Extract the [X, Y] coordinate from the center of the cell holding the provided text.  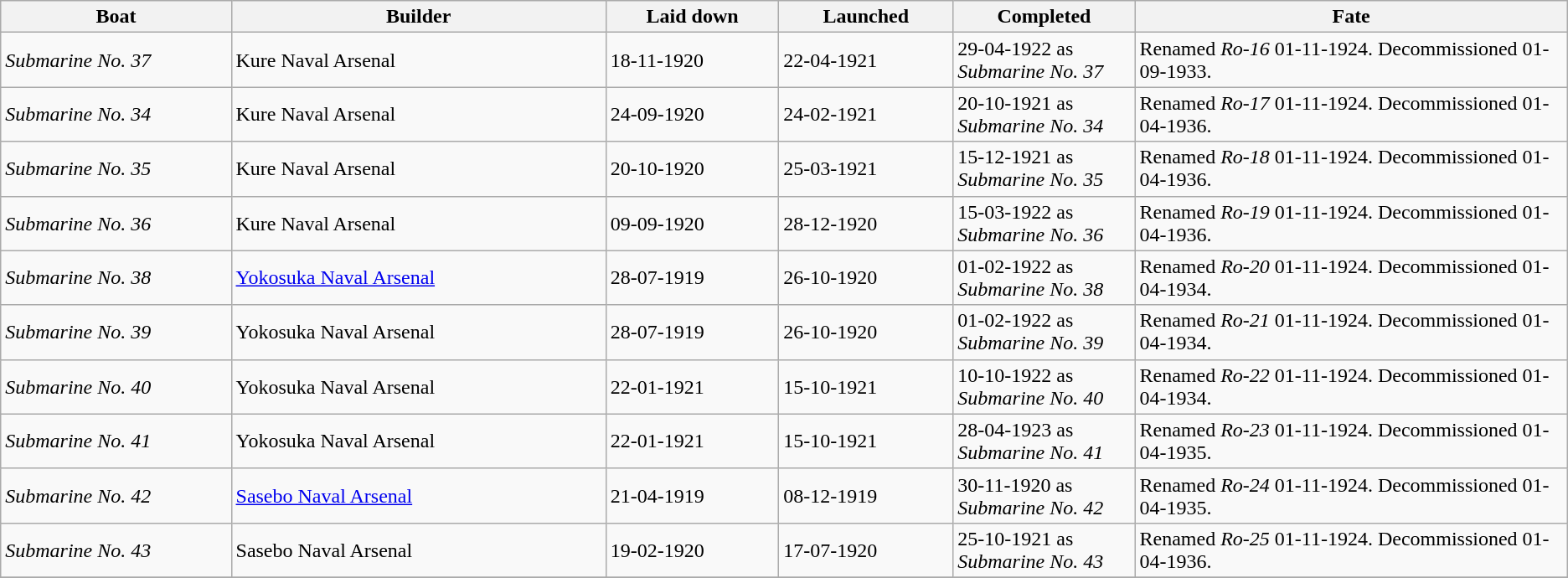
Renamed Ro-16 01-11-1924. Decommissioned 01-09-1933. [1351, 60]
Renamed Ro-18 01-11-1924. Decommissioned 01-04-1936. [1351, 169]
Submarine No. 37 [116, 60]
18-11-1920 [692, 60]
Launched [866, 17]
29-04-1922 as Submarine No. 37 [1044, 60]
Renamed Ro-22 01-11-1924. Decommissioned 01-04-1934. [1351, 387]
28-12-1920 [866, 223]
25-10-1921 as Submarine No. 43 [1044, 550]
15-12-1921 as Submarine No. 35 [1044, 169]
Submarine No. 40 [116, 387]
Renamed Ro-20 01-11-1924. Decommissioned 01-04-1934. [1351, 278]
Submarine No. 36 [116, 223]
Renamed Ro-17 01-11-1924. Decommissioned 01-04-1936. [1351, 114]
Renamed Ro-25 01-11-1924. Decommissioned 01-04-1936. [1351, 550]
Boat [116, 17]
Renamed Ro-23 01-11-1924. Decommissioned 01-04-1935. [1351, 441]
Renamed Ro-21 01-11-1924. Decommissioned 01-04-1934. [1351, 332]
Submarine No. 43 [116, 550]
Renamed Ro-24 01-11-1924. Decommissioned 01-04-1935. [1351, 496]
30-11-1920 as Submarine No. 42 [1044, 496]
Submarine No. 42 [116, 496]
08-12-1919 [866, 496]
Completed [1044, 17]
20-10-1920 [692, 169]
10-10-1922 as Submarine No. 40 [1044, 387]
09-09-1920 [692, 223]
28-04-1923 as Submarine No. 41 [1044, 441]
Renamed Ro-19 01-11-1924. Decommissioned 01-04-1936. [1351, 223]
Builder [419, 17]
Submarine No. 39 [116, 332]
Submarine No. 34 [116, 114]
25-03-1921 [866, 169]
24-02-1921 [866, 114]
Laid down [692, 17]
Submarine No. 35 [116, 169]
19-02-1920 [692, 550]
15-03-1922 as Submarine No. 36 [1044, 223]
17-07-1920 [866, 550]
22-04-1921 [866, 60]
21-04-1919 [692, 496]
20-10-1921 as Submarine No. 34 [1044, 114]
Fate [1351, 17]
01-02-1922 as Submarine No. 38 [1044, 278]
01-02-1922 as Submarine No. 39 [1044, 332]
Submarine No. 41 [116, 441]
24-09-1920 [692, 114]
Submarine No. 38 [116, 278]
